Provide the [X, Y] coordinate of the cell's center where the given text is located.  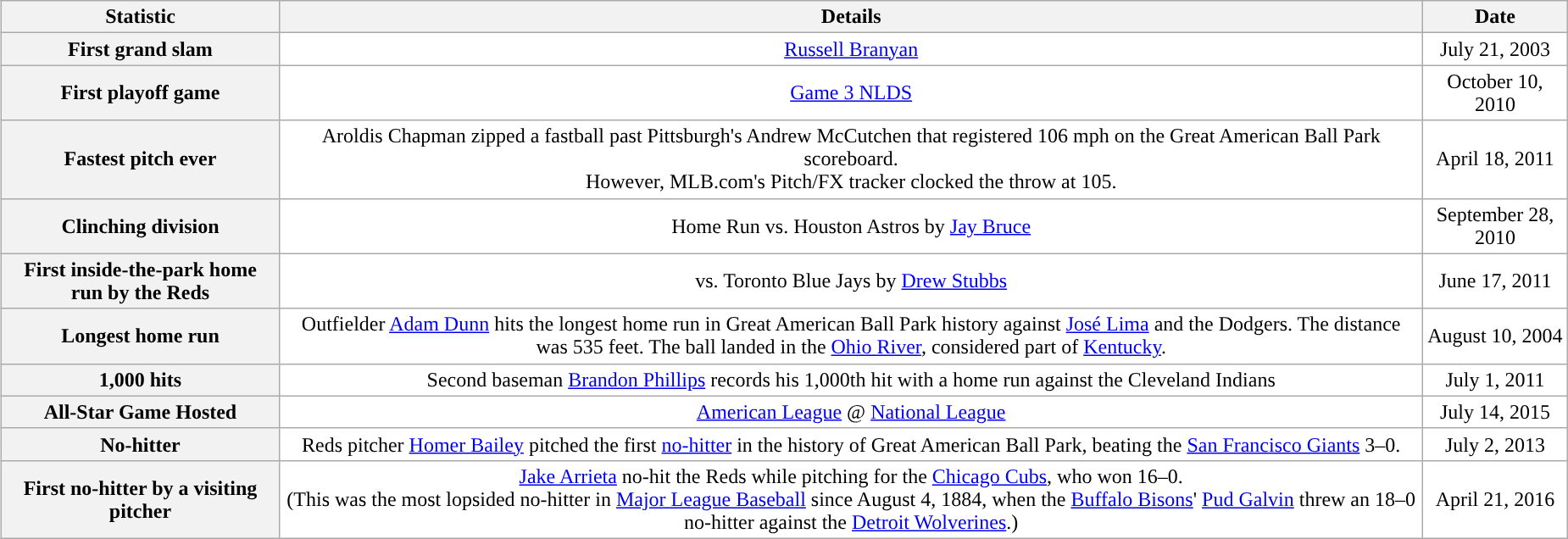
Game 3 NLDS [851, 93]
July 21, 2003 [1495, 49]
April 18, 2011 [1495, 159]
April 21, 2016 [1495, 499]
Statistic [140, 17]
First no-hitter by a visiting pitcher [140, 499]
October 10, 2010 [1495, 93]
Russell Branyan [851, 49]
Home Run vs. Houston Astros by Jay Bruce [851, 225]
Second baseman Brandon Phillips records his 1,000th hit with a home run against the Cleveland Indians [851, 380]
All-Star Game Hosted [140, 412]
American League @ National League [851, 412]
September 28, 2010 [1495, 225]
First grand slam [140, 49]
July 1, 2011 [1495, 380]
Date [1495, 17]
First playoff game [140, 93]
Details [851, 17]
July 14, 2015 [1495, 412]
July 2, 2013 [1495, 444]
August 10, 2004 [1495, 336]
Longest home run [140, 336]
First inside-the-park home run by the Reds [140, 281]
vs. Toronto Blue Jays by Drew Stubbs [851, 281]
No-hitter [140, 444]
June 17, 2011 [1495, 281]
Clinching division [140, 225]
Reds pitcher Homer Bailey pitched the first no-hitter in the history of Great American Ball Park, beating the San Francisco Giants 3–0. [851, 444]
1,000 hits [140, 380]
Fastest pitch ever [140, 159]
